Identify which cell holds the provided text, then report its [X, Y] central coordinate. 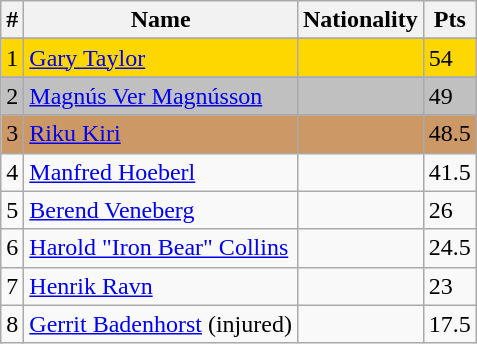
4 [12, 172]
41.5 [450, 172]
54 [450, 58]
Berend Veneberg [161, 210]
2 [12, 96]
1 [12, 58]
Magnús Ver Magnússon [161, 96]
8 [12, 324]
48.5 [450, 134]
Nationality [360, 20]
24.5 [450, 248]
Henrik Ravn [161, 286]
Manfred Hoeberl [161, 172]
Harold "Iron Bear" Collins [161, 248]
Name [161, 20]
6 [12, 248]
5 [12, 210]
Pts [450, 20]
17.5 [450, 324]
7 [12, 286]
Gary Taylor [161, 58]
Riku Kiri [161, 134]
23 [450, 286]
3 [12, 134]
Gerrit Badenhorst (injured) [161, 324]
26 [450, 210]
49 [450, 96]
# [12, 20]
